Output the [x, y] coordinate of the center of the cell containing the given text.  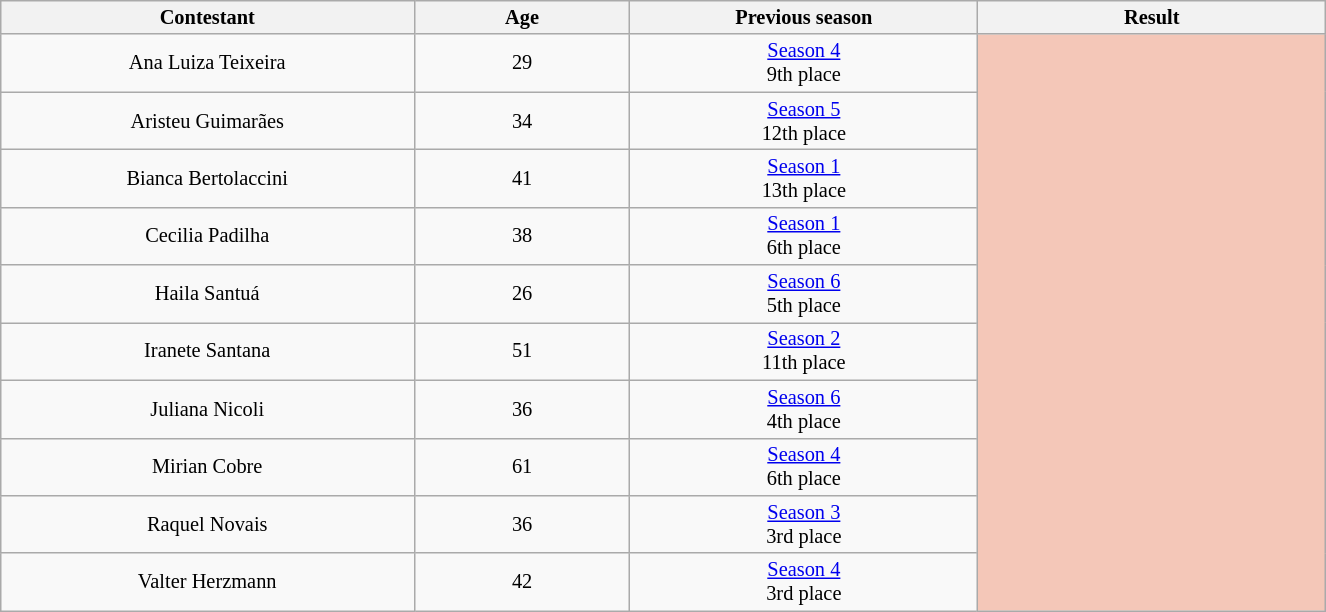
26 [522, 294]
Season 113th place [804, 178]
Cecilia Padilha [207, 236]
Iranete Santana [207, 351]
Raquel Novais [207, 524]
Season 33rd place [804, 524]
Previous season [804, 17]
Bianca Bertolaccini [207, 178]
Result [1152, 17]
Juliana Nicoli [207, 409]
Season 46th place [804, 467]
29 [522, 63]
51 [522, 351]
Season 16th place [804, 236]
Season 64th place [804, 409]
Season 43rd place [804, 582]
Season 211th place [804, 351]
Season 65th place [804, 294]
61 [522, 467]
Valter Herzmann [207, 582]
Age [522, 17]
Aristeu Guimarães [207, 121]
41 [522, 178]
34 [522, 121]
42 [522, 582]
Season 512th place [804, 121]
Haila Santuá [207, 294]
Season 49th place [804, 63]
Contestant [207, 17]
Ana Luiza Teixeira [207, 63]
Mirian Cobre [207, 467]
38 [522, 236]
